For the text-containing cell, return its midpoint in (x, y) coordinate format. 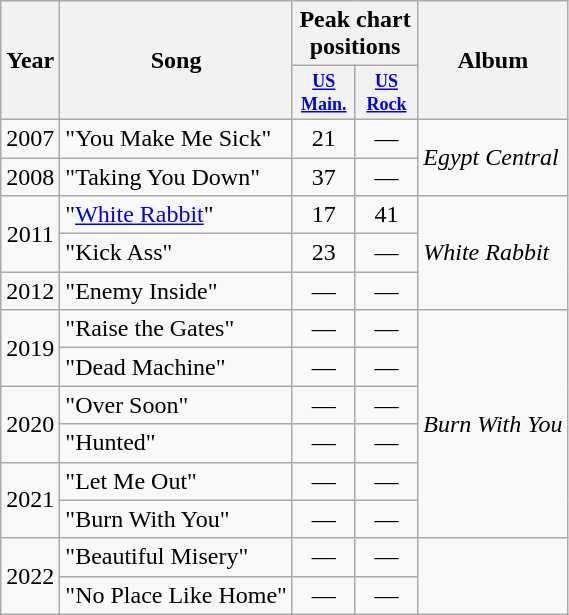
"Kick Ass" (176, 253)
41 (386, 215)
"White Rabbit" (176, 215)
"Let Me Out" (176, 481)
"Burn With You" (176, 519)
2012 (30, 291)
2021 (30, 500)
2019 (30, 348)
23 (324, 253)
37 (324, 177)
"Over Soon" (176, 405)
2022 (30, 576)
Album (493, 60)
Peak chart positions (354, 34)
"No Place Like Home" (176, 595)
Song (176, 60)
Year (30, 60)
Burn With You (493, 424)
2008 (30, 177)
"Beautiful Misery" (176, 557)
"Dead Machine" (176, 367)
White Rabbit (493, 253)
2020 (30, 424)
"Hunted" (176, 443)
USRock (386, 93)
2007 (30, 138)
2011 (30, 234)
"Enemy Inside" (176, 291)
21 (324, 138)
"You Make Me Sick" (176, 138)
Egypt Central (493, 157)
"Raise the Gates" (176, 329)
"Taking You Down" (176, 177)
USMain. (324, 93)
17 (324, 215)
